Detect which cell encompasses the target text, then output its (x, y) center coordinate. 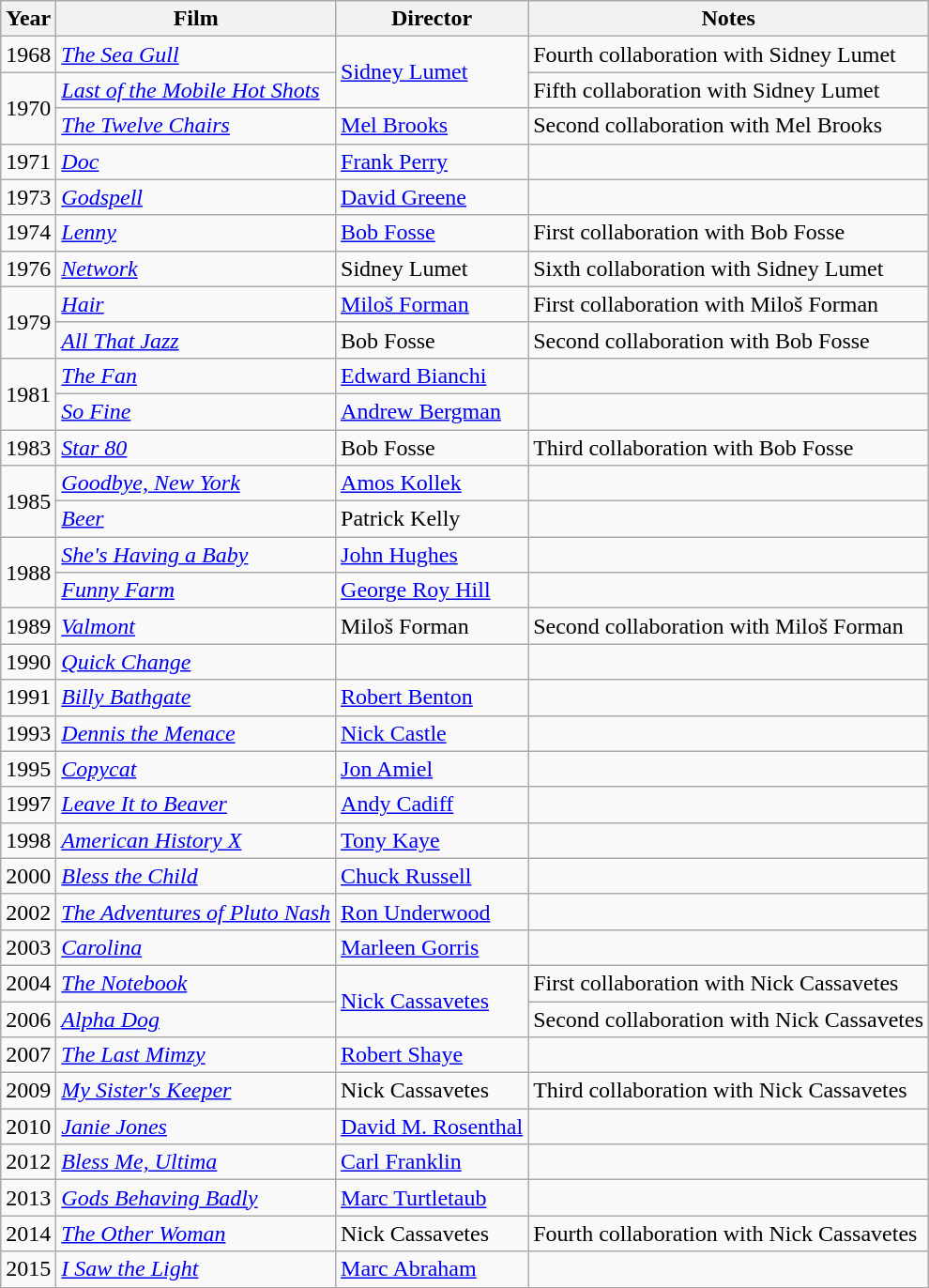
Gods Behaving Badly (196, 1198)
2003 (28, 947)
2006 (28, 1019)
I Saw the Light (196, 1269)
Sixth collaboration with Sidney Lumet (728, 268)
Fifth collaboration with Sidney Lumet (728, 90)
Bless the Child (196, 876)
David M. Rosenthal (432, 1127)
The Last Mimzy (196, 1055)
Star 80 (196, 448)
Second collaboration with Bob Fosse (728, 340)
Film (196, 19)
Billy Bathgate (196, 698)
My Sister's Keeper (196, 1091)
Alpha Dog (196, 1019)
Robert Shaye (432, 1055)
Second collaboration with Miloš Forman (728, 626)
2010 (28, 1127)
Dennis the Menace (196, 733)
Ron Underwood (432, 912)
Director (432, 19)
1991 (28, 698)
Marc Turtletaub (432, 1198)
She's Having a Baby (196, 555)
George Roy Hill (432, 590)
First collaboration with Miloš Forman (728, 304)
Marleen Gorris (432, 947)
1998 (28, 840)
The Twelve Chairs (196, 126)
Carl Franklin (432, 1162)
Hair (196, 304)
Last of the Mobile Hot Shots (196, 90)
Second collaboration with Nick Cassavetes (728, 1019)
Lenny (196, 233)
1985 (28, 501)
Leave It to Beaver (196, 805)
Chuck Russell (432, 876)
Jon Amiel (432, 769)
All That Jazz (196, 340)
Copycat (196, 769)
Frank Perry (432, 161)
The Sea Gull (196, 54)
Andy Cadiff (432, 805)
First collaboration with Nick Cassavetes (728, 983)
Andrew Bergman (432, 411)
Marc Abraham (432, 1269)
The Adventures of Pluto Nash (196, 912)
Fourth collaboration with Sidney Lumet (728, 54)
Third collaboration with Bob Fosse (728, 448)
Doc (196, 161)
John Hughes (432, 555)
2000 (28, 876)
Second collaboration with Mel Brooks (728, 126)
American History X (196, 840)
1970 (28, 108)
Robert Benton (432, 698)
So Fine (196, 411)
First collaboration with Bob Fosse (728, 233)
1976 (28, 268)
Edward Bianchi (432, 376)
2015 (28, 1269)
Godspell (196, 197)
1973 (28, 197)
The Other Woman (196, 1234)
1983 (28, 448)
Amos Kollek (432, 483)
2004 (28, 983)
1974 (28, 233)
Carolina (196, 947)
Bless Me, Ultima (196, 1162)
Third collaboration with Nick Cassavetes (728, 1091)
Janie Jones (196, 1127)
2007 (28, 1055)
Nick Castle (432, 733)
1997 (28, 805)
2013 (28, 1198)
2002 (28, 912)
Notes (728, 19)
Year (28, 19)
Goodbye, New York (196, 483)
David Greene (432, 197)
Patrick Kelly (432, 519)
1990 (28, 662)
2014 (28, 1234)
2009 (28, 1091)
1993 (28, 733)
2012 (28, 1162)
1968 (28, 54)
Beer (196, 519)
1979 (28, 322)
Network (196, 268)
1981 (28, 393)
Tony Kaye (432, 840)
Valmont (196, 626)
1989 (28, 626)
Mel Brooks (432, 126)
1971 (28, 161)
The Fan (196, 376)
Quick Change (196, 662)
1988 (28, 573)
Fourth collaboration with Nick Cassavetes (728, 1234)
Funny Farm (196, 590)
1995 (28, 769)
The Notebook (196, 983)
